Provide the [X, Y] coordinate of the cell's center where the given text is located.  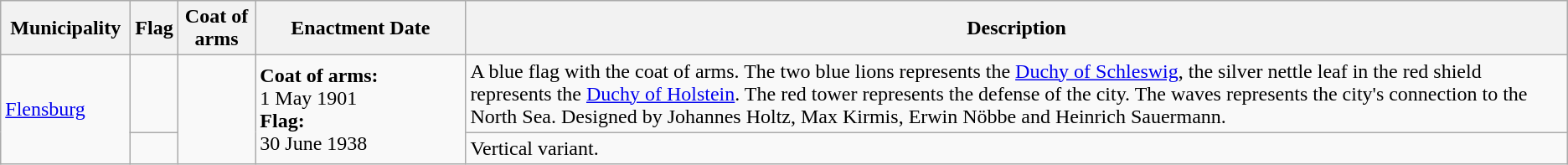
Vertical variant. [1017, 148]
Description [1017, 28]
Coat of arms:1 May 1901Flag:30 June 1938 [360, 110]
Municipality [65, 28]
Flensburg [65, 110]
Flag [154, 28]
Enactment Date [360, 28]
Coat of arms [216, 28]
